Provide the (X, Y) coordinate of the cell's center where the given text is located.  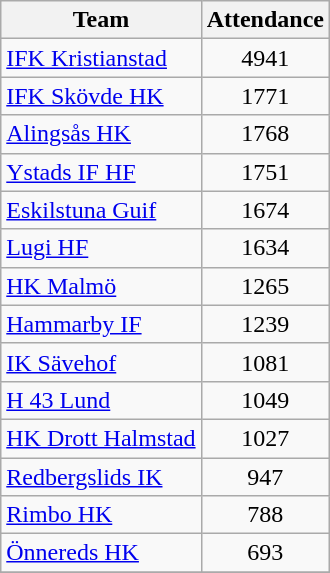
HK Drott Halmstad (101, 438)
1768 (265, 134)
1674 (265, 210)
HK Malmö (101, 286)
Team (101, 20)
IK Sävehof (101, 362)
1771 (265, 96)
4941 (265, 58)
H 43 Lund (101, 400)
1634 (265, 248)
1081 (265, 362)
Ystads IF HF (101, 172)
1265 (265, 286)
Alingsås HK (101, 134)
1027 (265, 438)
693 (265, 553)
1751 (265, 172)
1049 (265, 400)
Redbergslids IK (101, 477)
Önnereds HK (101, 553)
IFK Kristianstad (101, 58)
1239 (265, 324)
Lugi HF (101, 248)
IFK Skövde HK (101, 96)
Hammarby IF (101, 324)
Attendance (265, 20)
Eskilstuna Guif (101, 210)
Rimbo HK (101, 515)
947 (265, 477)
788 (265, 515)
